Return (X, Y) of the center of cell containing provided text 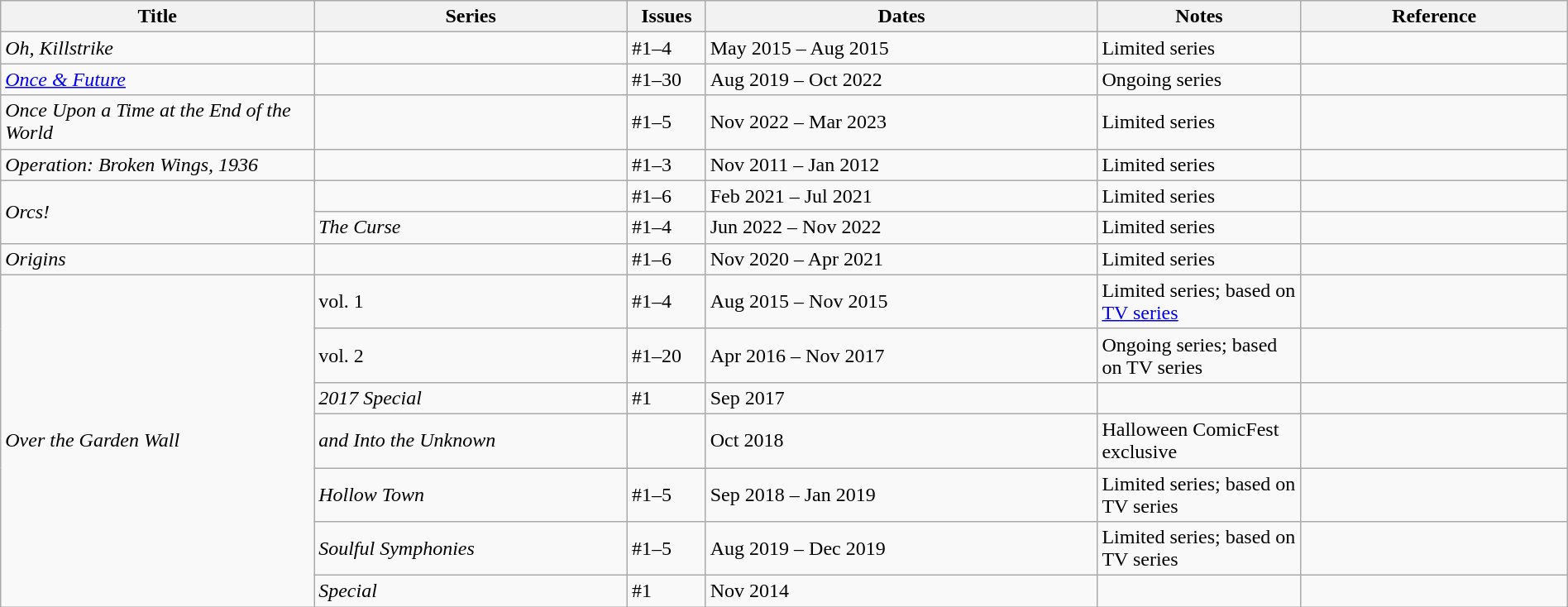
Oct 2018 (901, 440)
Issues (667, 17)
Title (157, 17)
and Into the Unknown (471, 440)
Reference (1434, 17)
Halloween ComicFest exclusive (1199, 440)
The Curse (471, 227)
Origins (157, 259)
May 2015 – Aug 2015 (901, 48)
Series (471, 17)
vol. 2 (471, 356)
Ongoing series; based on TV series (1199, 356)
Nov 2020 – Apr 2021 (901, 259)
Hollow Town (471, 495)
Dates (901, 17)
2017 Special (471, 398)
Notes (1199, 17)
Orcs! (157, 212)
Operation: Broken Wings, 1936 (157, 165)
Once & Future (157, 79)
#1–20 (667, 356)
Apr 2016 – Nov 2017 (901, 356)
Oh, Killstrike (157, 48)
Aug 2019 – Dec 2019 (901, 549)
Sep 2017 (901, 398)
Nov 2022 – Mar 2023 (901, 122)
Jun 2022 – Nov 2022 (901, 227)
Sep 2018 – Jan 2019 (901, 495)
vol. 1 (471, 301)
Feb 2021 – Jul 2021 (901, 196)
Nov 2014 (901, 591)
Soulful Symphonies (471, 549)
Over the Garden Wall (157, 440)
Aug 2019 – Oct 2022 (901, 79)
Nov 2011 – Jan 2012 (901, 165)
Ongoing series (1199, 79)
Special (471, 591)
#1–3 (667, 165)
Aug 2015 – Nov 2015 (901, 301)
Once Upon a Time at the End of the World (157, 122)
#1–30 (667, 79)
